Return the [x, y] coordinate for the center point of the cell that contains the specified text.  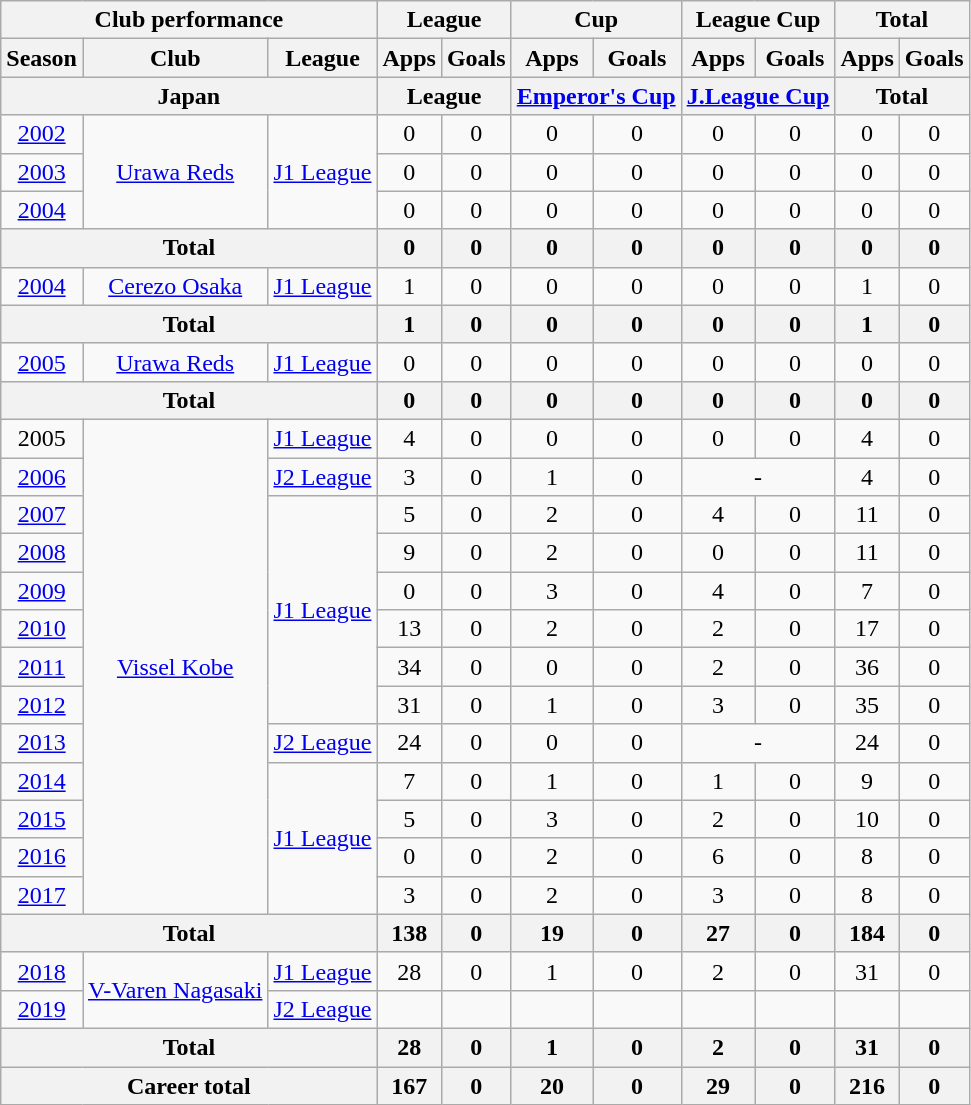
35 [867, 705]
36 [867, 667]
2002 [42, 134]
2012 [42, 705]
2007 [42, 515]
29 [718, 1085]
6 [718, 857]
Cerezo Osaka [174, 286]
Club performance [189, 20]
19 [552, 933]
League Cup [758, 20]
34 [409, 667]
Career total [189, 1085]
2011 [42, 667]
Emperor's Cup [596, 96]
2008 [42, 553]
184 [867, 933]
2017 [42, 895]
2003 [42, 172]
2019 [42, 1009]
Japan [189, 96]
Cup [596, 20]
27 [718, 933]
2013 [42, 743]
2016 [42, 857]
17 [867, 629]
138 [409, 933]
167 [409, 1085]
2006 [42, 477]
Club [174, 58]
2018 [42, 971]
Season [42, 58]
2014 [42, 781]
20 [552, 1085]
2015 [42, 819]
J.League Cup [758, 96]
2009 [42, 591]
Vissel Kobe [174, 666]
216 [867, 1085]
V-Varen Nagasaki [174, 990]
2010 [42, 629]
13 [409, 629]
10 [867, 819]
